Locate the cell with the specified text and output its (x, y) center coordinate. 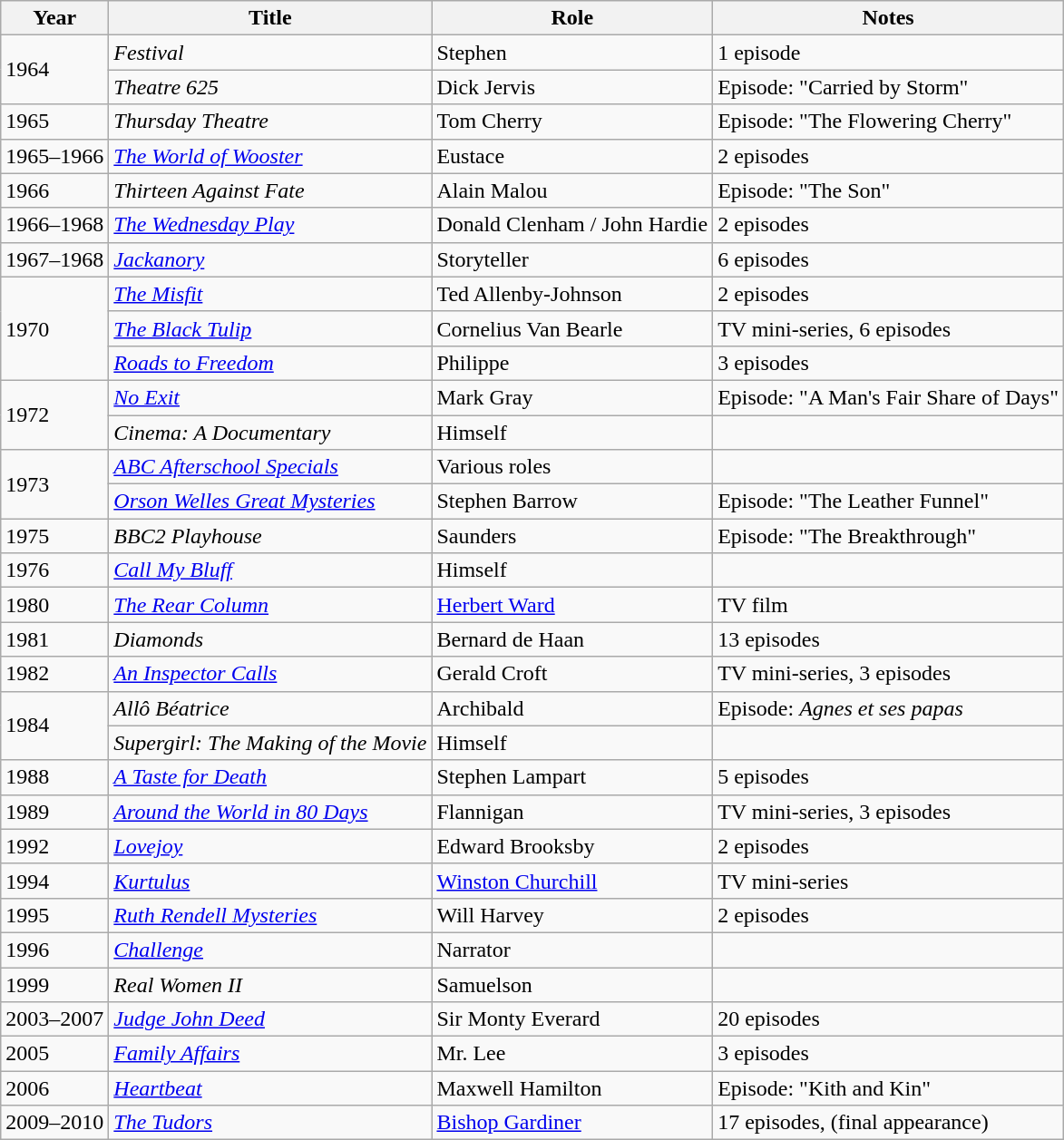
6 episodes (889, 259)
1966–1968 (54, 225)
Kurtulus (270, 881)
1989 (54, 812)
Episode: "The Son" (889, 190)
Episode: "Carried by Storm" (889, 87)
No Exit (270, 397)
20 episodes (889, 1019)
Bishop Gardiner (572, 1123)
1965 (54, 122)
Ted Allenby-Johnson (572, 294)
Alain Malou (572, 190)
Narrator (572, 950)
TV film (889, 605)
Lovejoy (270, 846)
1967–1968 (54, 259)
The Misfit (270, 294)
Herbert Ward (572, 605)
Around the World in 80 Days (270, 812)
Diamonds (270, 639)
13 episodes (889, 639)
Supergirl: The Making of the Movie (270, 743)
Winston Churchill (572, 881)
1965–1966 (54, 156)
Tom Cherry (572, 122)
Role (572, 18)
1982 (54, 674)
Thursday Theatre (270, 122)
2006 (54, 1088)
Philippe (572, 363)
Maxwell Hamilton (572, 1088)
Dick Jervis (572, 87)
Stephen Lampart (572, 777)
Heartbeat (270, 1088)
Year (54, 18)
Family Affairs (270, 1054)
1988 (54, 777)
BBC2 Playhouse (270, 536)
Saunders (572, 536)
Ruth Rendell Mysteries (270, 915)
1996 (54, 950)
Jackanory (270, 259)
Various roles (572, 467)
Theatre 625 (270, 87)
Judge John Deed (270, 1019)
TV mini-series, 6 episodes (889, 328)
Roads to Freedom (270, 363)
The Black Tulip (270, 328)
Episode: "The Flowering Cherry" (889, 122)
Archibald (572, 708)
Notes (889, 18)
1994 (54, 881)
1964 (54, 70)
1976 (54, 570)
A Taste for Death (270, 777)
The Tudors (270, 1123)
1966 (54, 190)
Title (270, 18)
Eustace (572, 156)
1995 (54, 915)
Samuelson (572, 984)
Allô Béatrice (270, 708)
Donald Clenham / John Hardie (572, 225)
Cornelius Van Bearle (572, 328)
Orson Welles Great Mysteries (270, 502)
Cinema: A Documentary (270, 433)
1984 (54, 726)
An Inspector Calls (270, 674)
1981 (54, 639)
Gerald Croft (572, 674)
Festival (270, 53)
Flannigan (572, 812)
Sir Monty Everard (572, 1019)
Mr. Lee (572, 1054)
The Wednesday Play (270, 225)
1 episode (889, 53)
Storyteller (572, 259)
Call My Bluff (270, 570)
1999 (54, 984)
ABC Afterschool Specials (270, 467)
Episode: "Kith and Kin" (889, 1088)
The Rear Column (270, 605)
17 episodes, (final appearance) (889, 1123)
Episode: "The Breakthrough" (889, 536)
1980 (54, 605)
Real Women II (270, 984)
Thirteen Against Fate (270, 190)
5 episodes (889, 777)
The World of Wooster (270, 156)
2005 (54, 1054)
Episode: "A Man's Fair Share of Days" (889, 397)
Episode: Agnes et ses papas (889, 708)
2009–2010 (54, 1123)
Mark Gray (572, 397)
Challenge (270, 950)
1970 (54, 328)
1975 (54, 536)
TV mini-series (889, 881)
Edward Brooksby (572, 846)
2003–2007 (54, 1019)
1973 (54, 484)
1992 (54, 846)
Bernard de Haan (572, 639)
Will Harvey (572, 915)
Stephen Barrow (572, 502)
1972 (54, 414)
Episode: "The Leather Funnel" (889, 502)
Stephen (572, 53)
